Provide the (x, y) coordinate of the cell's center where the given text is located.  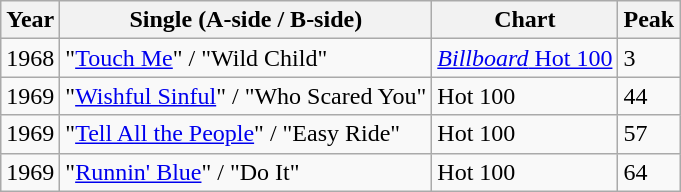
"Runnin' Blue" / "Do It" (246, 172)
64 (649, 172)
3 (649, 58)
"Touch Me" / "Wild Child" (246, 58)
Billboard Hot 100 (525, 58)
1968 (30, 58)
"Tell All the People" / "Easy Ride" (246, 134)
44 (649, 96)
Single (A-side / B-side) (246, 20)
"Wishful Sinful" / "Who Scared You" (246, 96)
Peak (649, 20)
Year (30, 20)
Chart (525, 20)
57 (649, 134)
